Provide the (X, Y) coordinate of the cell's center where the given text is located.  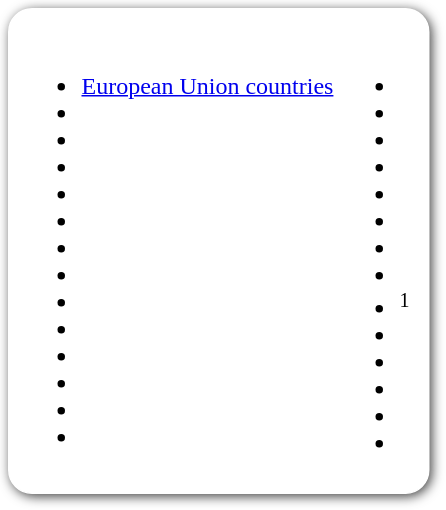
1 (374, 251)
European Union countries (178, 251)
